Provide the [x, y] coordinate of the cell's center where the given text is located.  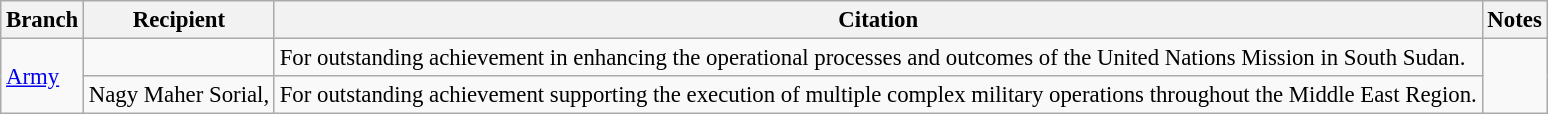
For outstanding achievement supporting the execution of multiple complex military operations throughout the Middle East Region. [878, 95]
Citation [878, 20]
For outstanding achievement in enhancing the operational processes and outcomes of the United Nations Mission in South Sudan. [878, 58]
Recipient [180, 20]
Army [42, 76]
Notes [1514, 20]
Branch [42, 20]
Nagy Maher Sorial, [180, 95]
